For the text-containing cell, return its midpoint in [X, Y] coordinate format. 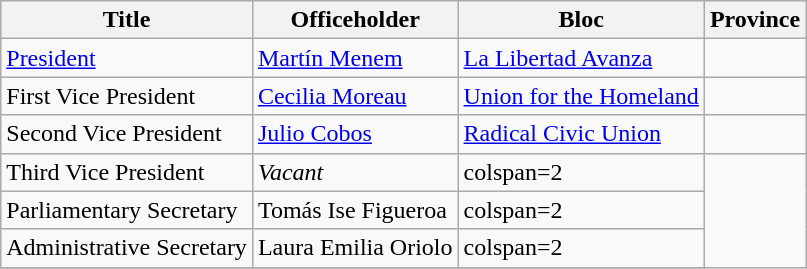
President [127, 58]
Martín Menem [355, 58]
Union for the Homeland [581, 96]
Second Vice President [127, 134]
Cecilia Moreau [355, 96]
Title [127, 20]
Officeholder [355, 20]
La Libertad Avanza [581, 58]
Radical Civic Union [581, 134]
Tomás Ise Figueroa [355, 210]
Third Vice President [127, 172]
Bloc [581, 20]
Julio Cobos [355, 134]
Vacant [355, 172]
Administrative Secretary [127, 248]
First Vice President [127, 96]
Parliamentary Secretary [127, 210]
Province [754, 20]
Laura Emilia Oriolo [355, 248]
